From the cell containing the given text, extract its center point as [x, y] coordinate. 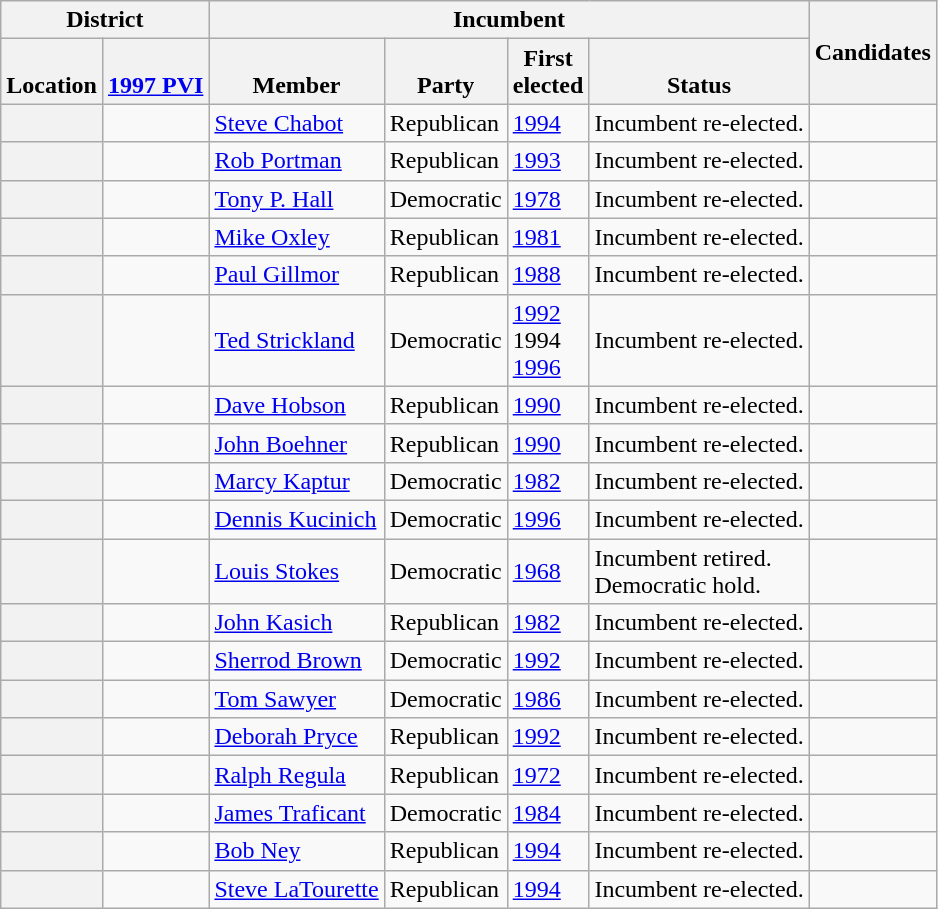
James Traficant [296, 813]
Tom Sawyer [296, 699]
Ted Strickland [296, 340]
Louis Stokes [296, 570]
1997 PVI [155, 72]
Rob Portman [296, 161]
Incumbent [509, 20]
Dave Hobson [296, 405]
John Boehner [296, 443]
1993 [548, 161]
Member [296, 72]
Mike Oxley [296, 237]
Location [52, 72]
Candidates [872, 52]
John Kasich [296, 623]
1968 [548, 570]
Ralph Regula [296, 775]
Bob Ney [296, 851]
Firstelected [548, 72]
Paul Gillmor [296, 275]
1972 [548, 775]
Sherrod Brown [296, 661]
1996 [548, 519]
Steve LaTourette [296, 889]
1986 [548, 699]
District [105, 20]
1984 [548, 813]
Status [699, 72]
Tony P. Hall [296, 199]
Incumbent retired.Democratic hold. [699, 570]
Deborah Pryce [296, 737]
1988 [548, 275]
1978 [548, 199]
1981 [548, 237]
Party [446, 72]
Steve Chabot [296, 123]
Dennis Kucinich [296, 519]
19921994 1996 [548, 340]
Marcy Kaptur [296, 481]
